Determine the (X, Y) coordinate at the center of the cell enclosing the given text.  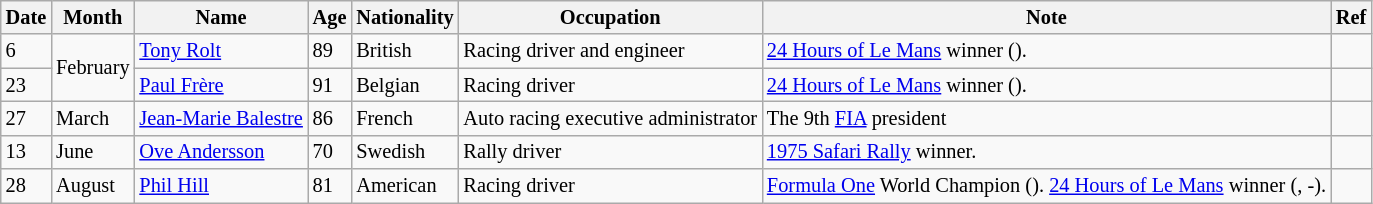
Name (220, 17)
June (92, 152)
Note (1046, 17)
Tony Rolt (220, 51)
French (404, 118)
Swedish (404, 152)
Rally driver (610, 152)
March (92, 118)
British (404, 51)
Nationality (404, 17)
70 (330, 152)
28 (26, 186)
Belgian (404, 85)
Ove Andersson (220, 152)
91 (330, 85)
Month (92, 17)
6 (26, 51)
Occupation (610, 17)
Formula One World Champion (). 24 Hours of Le Mans winner (, -). (1046, 186)
81 (330, 186)
The 9th FIA president (1046, 118)
Ref (1351, 17)
American (404, 186)
Date (26, 17)
Age (330, 17)
89 (330, 51)
Racing driver and engineer (610, 51)
86 (330, 118)
Auto racing executive administrator (610, 118)
Phil Hill (220, 186)
27 (26, 118)
Jean-Marie Balestre (220, 118)
August (92, 186)
February (92, 68)
1975 Safari Rally winner. (1046, 152)
23 (26, 85)
Paul Frère (220, 85)
13 (26, 152)
